Detect which cell encompasses the target text, then output its [x, y] center coordinate. 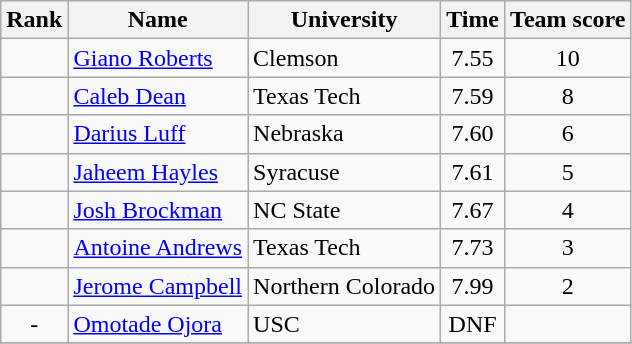
Caleb Dean [158, 96]
Jerome Campbell [158, 286]
Clemson [344, 58]
7.61 [473, 172]
7.99 [473, 286]
Darius Luff [158, 134]
Rank [34, 20]
10 [568, 58]
Time [473, 20]
NC State [344, 210]
Giano Roberts [158, 58]
Antoine Andrews [158, 248]
University [344, 20]
Syracuse [344, 172]
Jaheem Hayles [158, 172]
6 [568, 134]
4 [568, 210]
7.55 [473, 58]
Northern Colorado [344, 286]
5 [568, 172]
7.59 [473, 96]
7.67 [473, 210]
USC [344, 324]
3 [568, 248]
Team score [568, 20]
Nebraska [344, 134]
2 [568, 286]
7.73 [473, 248]
Omotade Ojora [158, 324]
- [34, 324]
7.60 [473, 134]
Name [158, 20]
DNF [473, 324]
8 [568, 96]
Josh Brockman [158, 210]
